Return [x, y] of the center of cell containing provided text 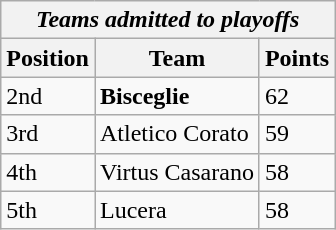
Team [176, 58]
Lucera [176, 210]
2nd [48, 96]
Bisceglie [176, 96]
62 [296, 96]
Virtus Casarano [176, 172]
Atletico Corato [176, 134]
5th [48, 210]
3rd [48, 134]
4th [48, 172]
Points [296, 58]
Position [48, 58]
Teams admitted to playoffs [168, 20]
59 [296, 134]
